Capture the cell that displays the provided text and extract its (X, Y) central coordinate. 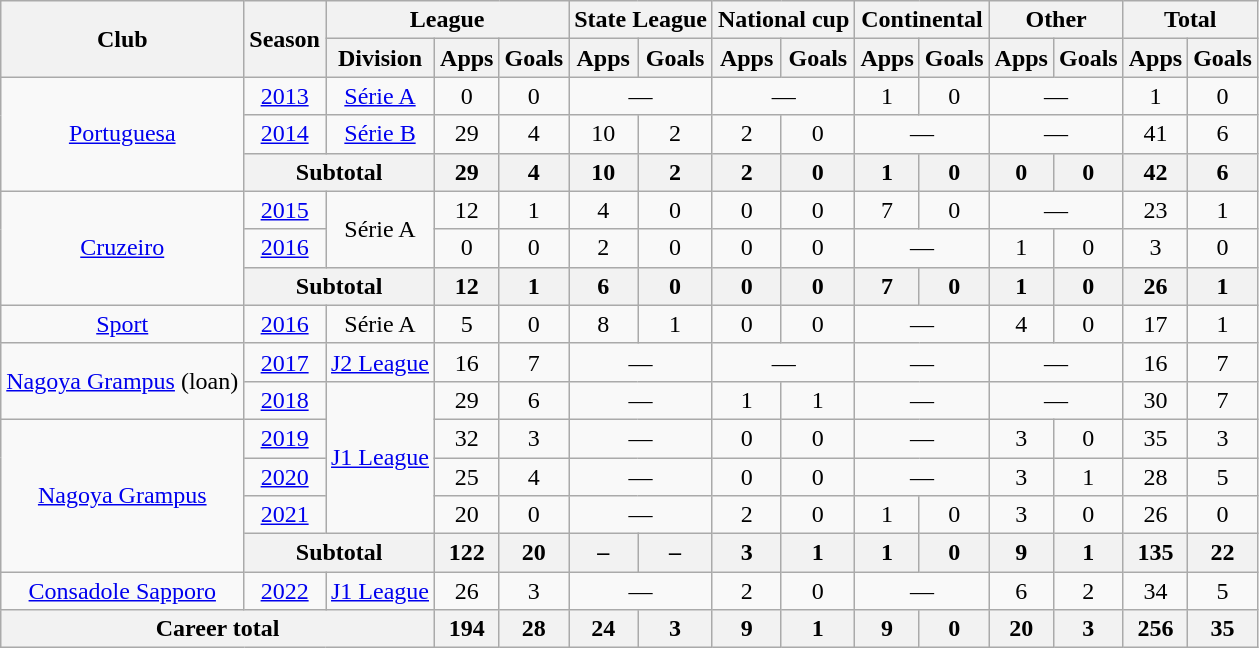
30 (1155, 400)
Club (122, 39)
2015 (285, 210)
23 (1155, 210)
2014 (285, 134)
Série B (380, 134)
Other (1056, 20)
135 (1155, 553)
Nagoya Grampus (loan) (122, 381)
2022 (285, 591)
41 (1155, 134)
Continental (922, 20)
Cruzeiro (122, 248)
National cup (783, 20)
122 (467, 553)
42 (1155, 172)
Nagoya Grampus (122, 495)
Sport (122, 324)
2020 (285, 477)
J2 League (380, 362)
Career total (218, 629)
2021 (285, 515)
2017 (285, 362)
194 (467, 629)
17 (1155, 324)
Consadole Sapporo (122, 591)
Season (285, 39)
25 (467, 477)
League (448, 20)
2019 (285, 438)
2018 (285, 400)
24 (604, 629)
State League (641, 20)
32 (467, 438)
8 (604, 324)
34 (1155, 591)
Total (1190, 20)
22 (1223, 553)
Portuguesa (122, 134)
Division (380, 58)
2013 (285, 96)
256 (1155, 629)
